From the cell containing the given text, extract its center point as (X, Y) coordinate. 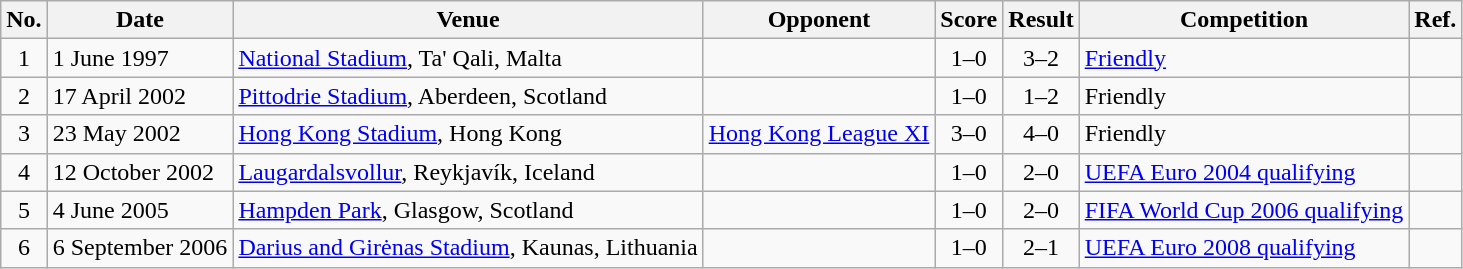
Date (140, 20)
4 June 2005 (140, 210)
1 (24, 58)
2–1 (1041, 248)
6 September 2006 (140, 248)
Pittodrie Stadium, Aberdeen, Scotland (468, 96)
No. (24, 20)
1 June 1997 (140, 58)
4 (24, 172)
5 (24, 210)
2 (24, 96)
UEFA Euro 2004 qualifying (1244, 172)
UEFA Euro 2008 qualifying (1244, 248)
Hong Kong Stadium, Hong Kong (468, 134)
12 October 2002 (140, 172)
Laugardalsvollur, Reykjavík, Iceland (468, 172)
Competition (1244, 20)
17 April 2002 (140, 96)
23 May 2002 (140, 134)
Darius and Girėnas Stadium, Kaunas, Lithuania (468, 248)
Opponent (819, 20)
Venue (468, 20)
1–2 (1041, 96)
Score (969, 20)
3–0 (969, 134)
4–0 (1041, 134)
3 (24, 134)
FIFA World Cup 2006 qualifying (1244, 210)
Ref. (1436, 20)
6 (24, 248)
Hong Kong League XI (819, 134)
National Stadium, Ta' Qali, Malta (468, 58)
3–2 (1041, 58)
Hampden Park, Glasgow, Scotland (468, 210)
Result (1041, 20)
